Detect which cell encompasses the target text, then output its [X, Y] center coordinate. 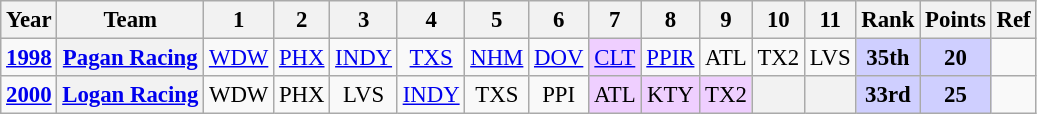
20 [956, 58]
Logan Racing [130, 95]
KTY [670, 95]
3 [364, 20]
Rank [888, 20]
35th [888, 58]
8 [670, 20]
1 [239, 20]
Team [130, 20]
CLT [615, 58]
Pagan Racing [130, 58]
6 [559, 20]
PPI [559, 95]
DOV [559, 58]
25 [956, 95]
33rd [888, 95]
NHM [497, 58]
11 [830, 20]
Ref [1014, 20]
Points [956, 20]
7 [615, 20]
1998 [29, 58]
9 [726, 20]
Year [29, 20]
2 [302, 20]
2000 [29, 95]
10 [778, 20]
5 [497, 20]
4 [431, 20]
PPIR [670, 58]
